Determine the [x, y] coordinate at the center of the cell enclosing the given text.  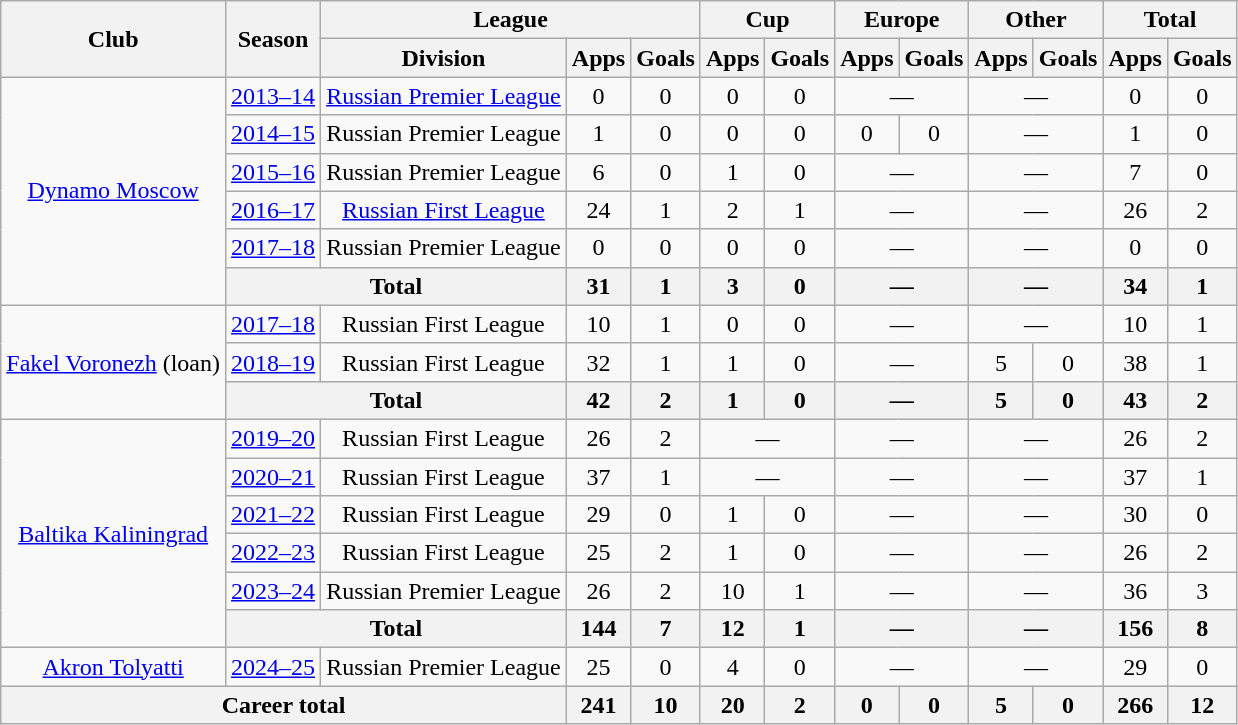
4 [732, 667]
2015–16 [274, 172]
Career total [284, 705]
2019–20 [274, 438]
Europe [902, 20]
Club [114, 39]
Dynamo Moscow [114, 191]
Other [1036, 20]
266 [1135, 705]
156 [1135, 629]
2024–25 [274, 667]
2018–19 [274, 362]
2020–21 [274, 477]
43 [1135, 400]
Cup [767, 20]
42 [598, 400]
34 [1135, 286]
31 [598, 286]
2021–22 [274, 515]
36 [1135, 591]
24 [598, 210]
Fakel Voronezh (loan) [114, 362]
38 [1135, 362]
6 [598, 172]
Baltika Kaliningrad [114, 533]
8 [1202, 629]
2016–17 [274, 210]
241 [598, 705]
League [511, 20]
2023–24 [274, 591]
Division [444, 58]
2014–15 [274, 134]
20 [732, 705]
30 [1135, 515]
Akron Tolyatti [114, 667]
144 [598, 629]
Season [274, 39]
2013–14 [274, 96]
32 [598, 362]
2022–23 [274, 553]
